Extract the (x, y) coordinate from the center of the cell holding the provided text.  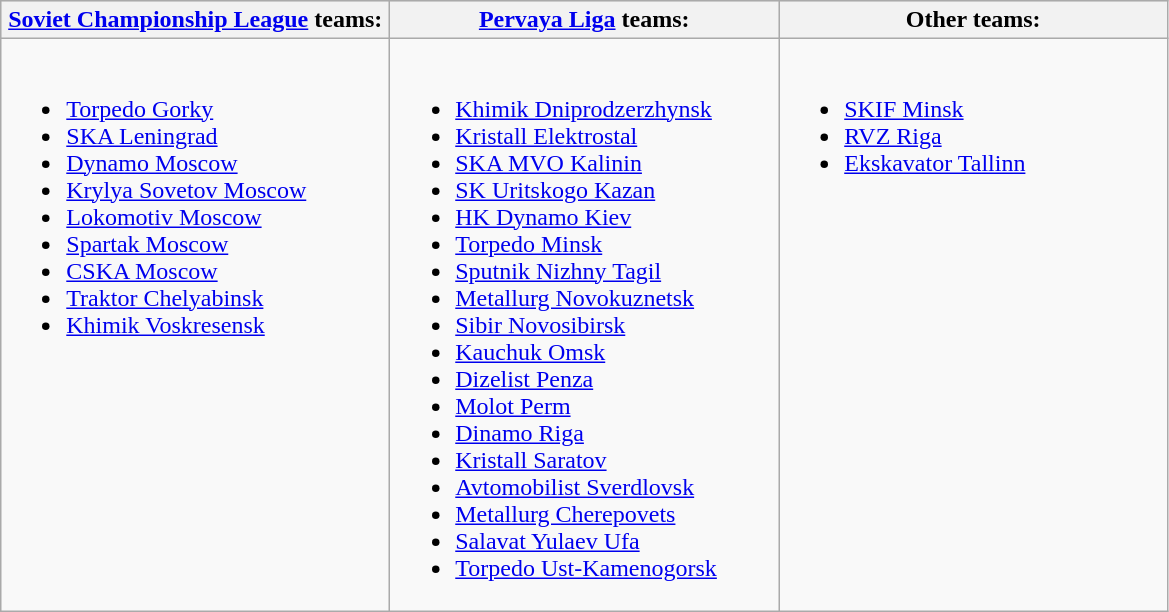
Torpedo GorkySKA LeningradDynamo MoscowKrylya Sovetov MoscowLokomotiv MoscowSpartak MoscowCSKA MoscowTraktor ChelyabinskKhimik Voskresensk (196, 325)
Soviet Championship League teams: (196, 20)
Pervaya Liga teams: (584, 20)
SKIF MinskRVZ RigaEkskavator Tallinn (974, 325)
Other teams: (974, 20)
